Search for the cell housing the specified text and yield its [X, Y] center coordinate. 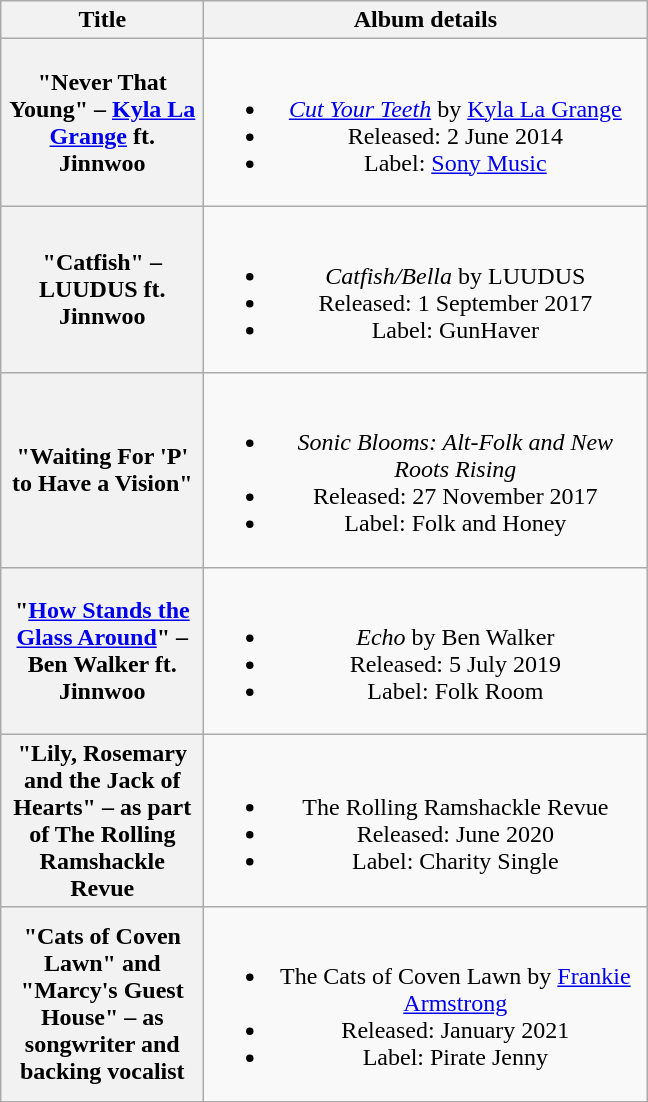
Echo by Ben WalkerReleased: 5 July 2019Label: Folk Room [426, 650]
"Cats of Coven Lawn" and "Marcy's Guest House" – as songwriter and backing vocalist [102, 1004]
"Lily, Rosemary and the Jack of Hearts" – as part of The Rolling Ramshackle Revue [102, 820]
Sonic Blooms: Alt-Folk and New Roots RisingReleased: 27 November 2017Label: Folk and Honey [426, 470]
"Catfish" – LUUDUS ft. Jinnwoo [102, 290]
Title [102, 20]
Cut Your Teeth by Kyla La GrangeReleased: 2 June 2014Label: Sony Music [426, 122]
"Waiting For 'P' to Have a Vision" [102, 470]
"Never That Young" – Kyla La Grange ft. Jinnwoo [102, 122]
Album details [426, 20]
The Rolling Ramshackle RevueReleased: June 2020Label: Charity Single [426, 820]
"How Stands the Glass Around" – Ben Walker ft. Jinnwoo [102, 650]
Catfish/Bella by LUUDUSReleased: 1 September 2017Label: GunHaver [426, 290]
The Cats of Coven Lawn by Frankie ArmstrongReleased: January 2021Label: Pirate Jenny [426, 1004]
